Locate the cell with the specified text and output its (x, y) center coordinate. 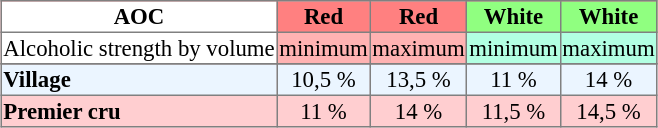
11,5 % (514, 111)
AOC (139, 17)
10,5 % (324, 80)
Premier cru (139, 111)
Village (139, 80)
13,5 % (418, 80)
Alcoholic strength by volume (139, 48)
14,5 % (608, 111)
